Provide the (X, Y) coordinate of the cell's center where the given text is located.  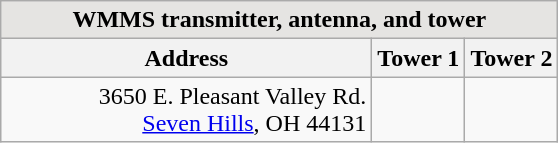
Tower 1 (418, 58)
Tower 2 (512, 58)
3650 E. Pleasant Valley Rd.Seven Hills, OH 44131 (186, 110)
Address (186, 58)
WMMS transmitter, antenna, and tower (280, 20)
